Identify which cell holds the provided text, then report its (x, y) central coordinate. 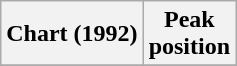
Peakposition (189, 34)
Chart (1992) (72, 34)
